Extract the [X, Y] coordinate from the center of the cell holding the provided text.  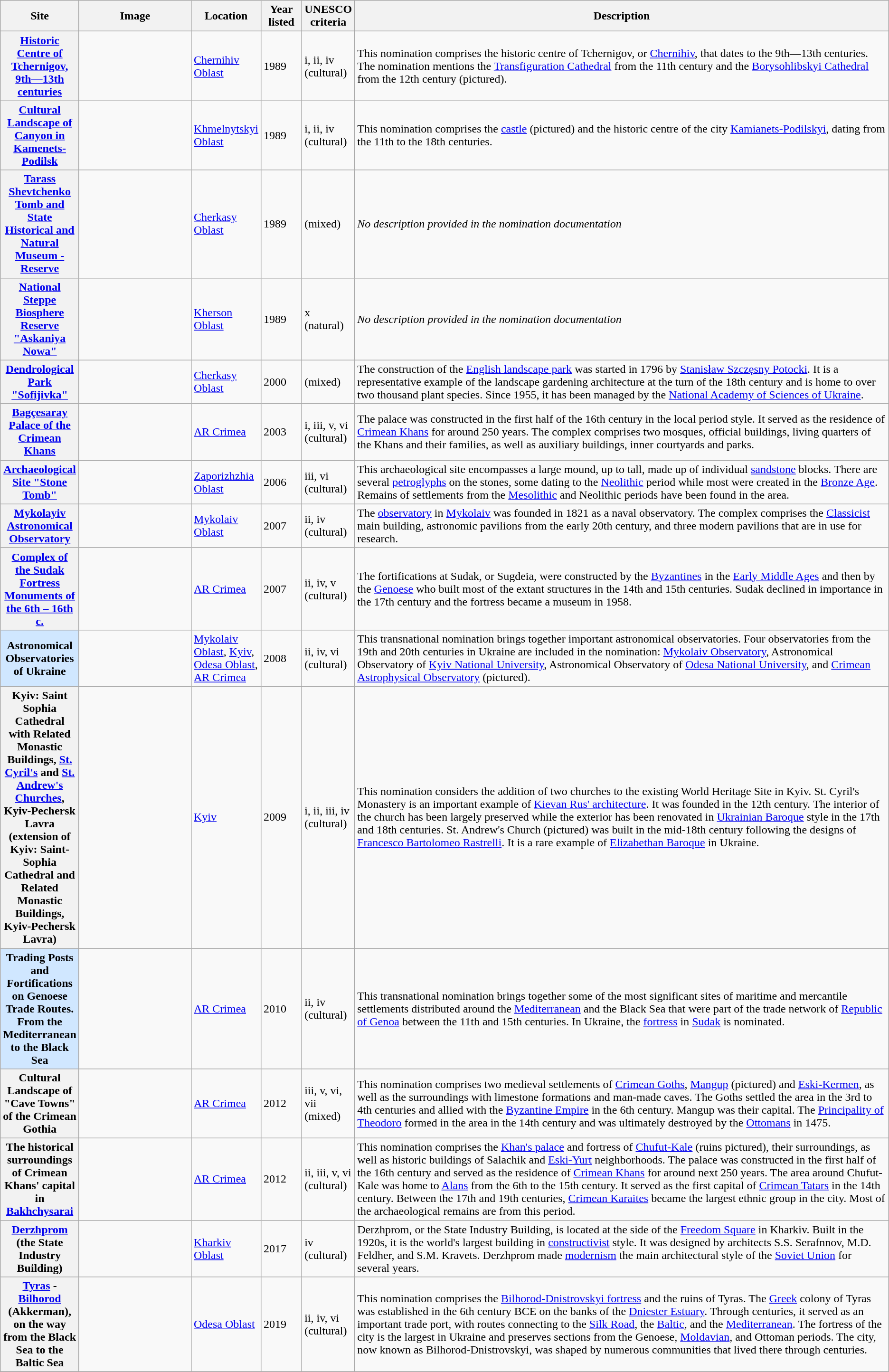
Kherson Oblast [226, 319]
2008 [282, 658]
Astronomical Observatories of Ukraine [40, 658]
Chernihiv Oblast [226, 66]
2000 [282, 382]
Historic Centre of Tchernigov, 9th—13th centuries [40, 66]
Zaporizhzhia Oblast [226, 482]
2003 [282, 432]
Archaeological Site "Stone Tomb" [40, 482]
iii, v, vi, vii (mixed) [329, 1104]
Mykolaiv Oblast [226, 526]
Cultural Landscape of Canyon in Kamenets-Podilsk [40, 135]
Mykolaiv Oblast, Kyiv, Odesa Oblast, AR Crimea [226, 658]
Khmelnytskyi Oblast [226, 135]
Tarass Shevtchenko Tomb and State Historical and Natural Museum - Reserve [40, 224]
Year listed [282, 16]
Dendrological Park "Sofijivka" [40, 382]
Trading Posts and Fortifications on Genoese Trade Routes. From the Mediterranean to the Black Sea [40, 1008]
Kyiv [226, 817]
Mykolayiv Astronomical Observatory [40, 526]
Image [135, 16]
This nomination comprises the castle (pictured) and the historic centre of the city Kamianets-Podilskyi, dating from the 11th to the 18th centuries. [622, 135]
ii, iv, v (cultural) [329, 589]
iii, vi (cultural) [329, 482]
UNESCO criteria [329, 16]
2009 [282, 817]
2017 [282, 1249]
2010 [282, 1008]
2006 [282, 482]
i, ii, iii, iv (cultural) [329, 817]
iv (cultural) [329, 1249]
Location [226, 16]
Site [40, 16]
Derzhprom (the State Industry Building) [40, 1249]
Description [622, 16]
Odesa Oblast [226, 1325]
i, iii, v, vi (cultural) [329, 432]
Kharkiv Oblast [226, 1249]
Bagçesaray Palace of the Crimean Khans [40, 432]
ii, iii, v, vi (cultural) [329, 1180]
The historical surroundings of Crimean Khans' capital in Bakhchysarai [40, 1180]
2019 [282, 1325]
x (natural) [329, 319]
Cultural Landscape of "Cave Towns" of the Crimean Gothia [40, 1104]
Complex of the Sudak Fortress Monuments of the 6th – 16th c. [40, 589]
Tyras - Bilhorod (Akkerman), on the way from the Black Sea to the Baltic Sea [40, 1325]
National Steppe Biosphere Reserve "Askaniya Nowa" [40, 319]
